For the text-containing cell, return its midpoint in (X, Y) coordinate format. 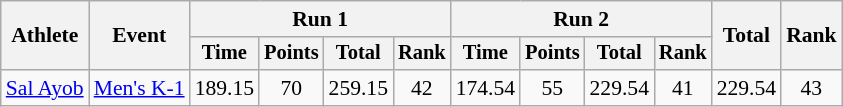
70 (291, 88)
189.15 (224, 88)
Men's K-1 (140, 88)
174.54 (486, 88)
Athlete (45, 36)
Run 2 (582, 19)
Run 1 (320, 19)
Event (140, 36)
42 (422, 88)
Sal Ayob (45, 88)
41 (683, 88)
55 (552, 88)
259.15 (358, 88)
43 (812, 88)
